Find where the given text appears and provide that cell's center as [X, Y] coordinate. 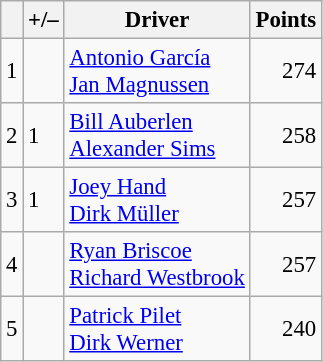
3 [12, 200]
Driver [157, 20]
Bill Auberlen Alexander Sims [157, 136]
Joey Hand Dirk Müller [157, 200]
Patrick Pilet Dirk Werner [157, 330]
Points [286, 20]
2 [12, 136]
4 [12, 264]
274 [286, 72]
258 [286, 136]
240 [286, 330]
Antonio García Jan Magnussen [157, 72]
5 [12, 330]
+/– [44, 20]
Ryan Briscoe Richard Westbrook [157, 264]
